Extract the (X, Y) coordinate from the center of the cell holding the provided text.  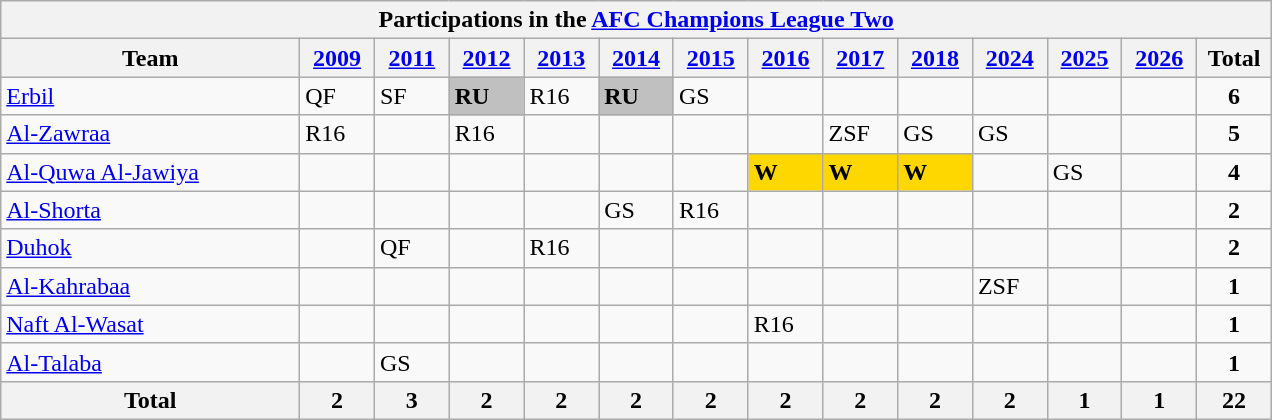
Al-Shorta (150, 210)
22 (1234, 400)
2015 (710, 58)
Participations in the AFC Champions League Two (636, 20)
5 (1234, 134)
Al-Zawraa (150, 134)
2026 (1160, 58)
Team (150, 58)
3 (412, 400)
4 (1234, 172)
2013 (562, 58)
SF (412, 96)
2017 (860, 58)
2025 (1084, 58)
Al-Talaba (150, 362)
2016 (786, 58)
2012 (486, 58)
Al-Quwa Al-Jawiya (150, 172)
2009 (338, 58)
2011 (412, 58)
2018 (936, 58)
Erbil (150, 96)
Naft Al-Wasat (150, 324)
6 (1234, 96)
Duhok (150, 248)
2024 (1010, 58)
Al-Kahrabaa (150, 286)
2014 (636, 58)
